Identify which cell holds the provided text, then report its [x, y] central coordinate. 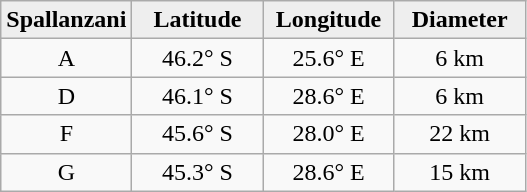
G [66, 172]
45.3° S [198, 172]
Longitude [328, 20]
Spallanzani [66, 20]
Latitude [198, 20]
25.6° E [328, 58]
A [66, 58]
F [66, 134]
22 km [460, 134]
46.2° S [198, 58]
Diameter [460, 20]
D [66, 96]
46.1° S [198, 96]
15 km [460, 172]
45.6° S [198, 134]
28.0° E [328, 134]
